Output the [x, y] coordinate of the center of the cell containing the given text.  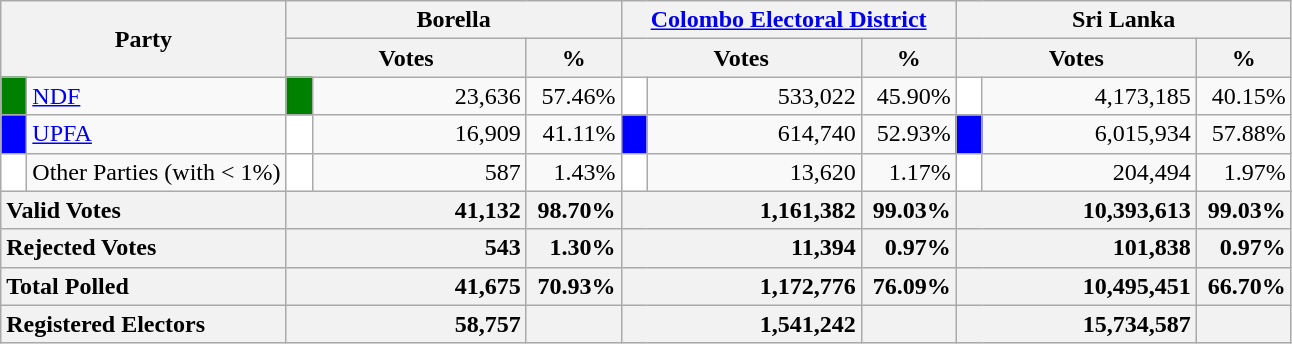
41.11% [574, 134]
41,132 [406, 210]
57.88% [1244, 134]
Party [144, 39]
76.09% [908, 286]
40.15% [1244, 96]
Other Parties (with < 1%) [156, 172]
10,393,613 [1076, 210]
58,757 [406, 324]
Borella [454, 20]
Rejected Votes [144, 248]
66.70% [1244, 286]
70.93% [574, 286]
NDF [156, 96]
1,161,382 [741, 210]
6,015,934 [1089, 134]
10,495,451 [1076, 286]
13,620 [754, 172]
1,172,776 [741, 286]
15,734,587 [1076, 324]
533,022 [754, 96]
45.90% [908, 96]
Total Polled [144, 286]
Registered Electors [144, 324]
23,636 [419, 96]
11,394 [741, 248]
98.70% [574, 210]
614,740 [754, 134]
1,541,242 [741, 324]
4,173,185 [1089, 96]
16,909 [419, 134]
UPFA [156, 134]
Sri Lanka [1124, 20]
41,675 [406, 286]
587 [419, 172]
1.17% [908, 172]
1.30% [574, 248]
101,838 [1076, 248]
1.43% [574, 172]
543 [406, 248]
52.93% [908, 134]
1.97% [1244, 172]
Valid Votes [144, 210]
Colombo Electoral District [788, 20]
57.46% [574, 96]
204,494 [1089, 172]
